Output the (X, Y) coordinate of the center of the cell containing the given text.  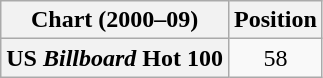
US Billboard Hot 100 (115, 58)
Position (276, 20)
58 (276, 58)
Chart (2000–09) (115, 20)
